Provide the [x, y] coordinate of the cell's center where the given text is located.  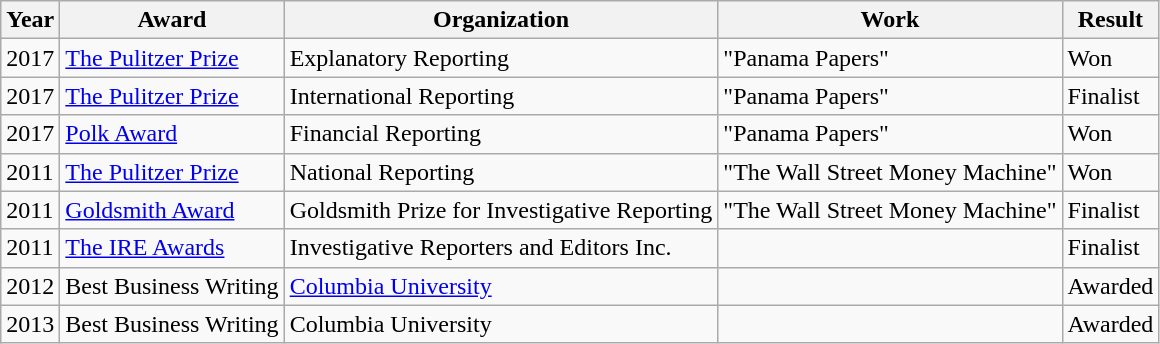
International Reporting [501, 96]
Investigative Reporters and Editors Inc. [501, 248]
The IRE Awards [172, 248]
2013 [30, 324]
Financial Reporting [501, 134]
Award [172, 20]
Explanatory Reporting [501, 58]
Goldsmith Prize for Investigative Reporting [501, 210]
Goldsmith Award [172, 210]
Organization [501, 20]
National Reporting [501, 172]
Year [30, 20]
2012 [30, 286]
Work [890, 20]
Result [1110, 20]
Polk Award [172, 134]
